Output the [x, y] coordinate of the center of the cell containing the given text.  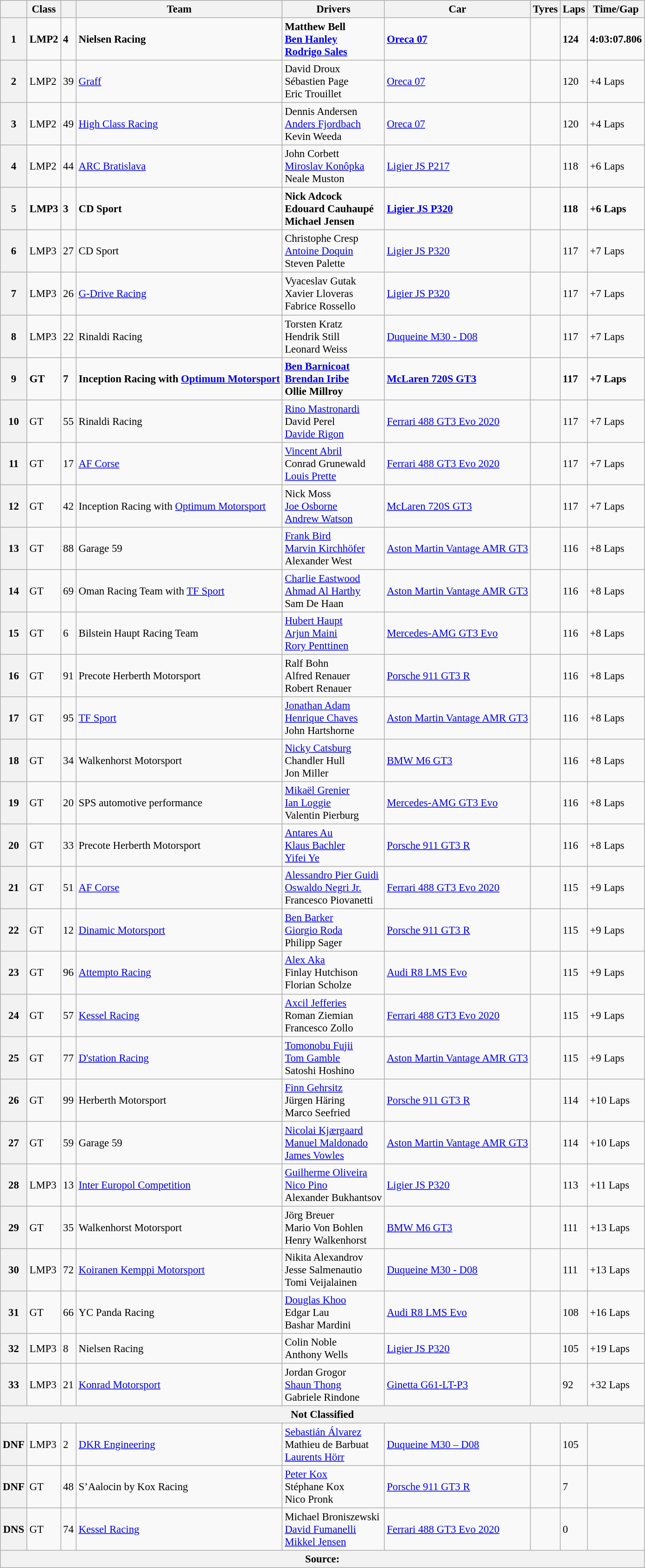
Tomonobu Fujii Tom Gamble Satoshi Hoshino [333, 1058]
SPS automotive performance [179, 803]
YC Panda Racing [179, 1312]
Not Classified [323, 1415]
Class [44, 9]
Ben Barker Giorgio Roda Philipp Sager [333, 930]
Christophe Cresp Antoine Doquin Steven Palette [333, 251]
Mikaël Grenier Ian Loggie Valentin Pierburg [333, 803]
0 [574, 1530]
99 [69, 1100]
124 [574, 39]
96 [69, 973]
72 [69, 1270]
69 [69, 591]
ARC Bratislava [179, 166]
Nick Adcock Edouard Cauhaupé Michael Jensen [333, 209]
David Droux Sébastien Page Eric Trouillet [333, 82]
Dinamic Motorsport [179, 930]
29 [14, 1227]
Matthew Bell Ben Hanley Rodrigo Sales [333, 39]
Car [457, 9]
28 [14, 1185]
18 [14, 761]
24 [14, 1015]
49 [69, 124]
Konrad Motorsport [179, 1385]
Peter Kox Stéphane Kox Nico Pronk [333, 1487]
Graff [179, 82]
Attempto Racing [179, 973]
TF Sport [179, 718]
10 [14, 421]
Nicolai Kjærgaard Manuel Maldonado James Vowles [333, 1143]
Ralf Bohn Alfred Renauer Robert Renauer [333, 676]
11 [14, 463]
92 [574, 1385]
15 [14, 633]
57 [69, 1015]
4:03:07.806 [616, 39]
5 [14, 209]
42 [69, 506]
Nicky Catsburg Chandler Hull Jon Miller [333, 761]
14 [14, 591]
John Corbett Miroslav Konôpka Neale Muston [333, 166]
+16 Laps [616, 1312]
Source: [323, 1559]
+32 Laps [616, 1385]
High Class Racing [179, 124]
Jordan Grogor Shaun Thong Gabriele Rindone [333, 1385]
S’Aalocin by Kox Racing [179, 1487]
25 [14, 1058]
Douglas Khoo Edgar Lau Bashar Mardini [333, 1312]
Vyaceslav Gutak Xavier Lloveras Fabrice Rossello [333, 294]
Jörg Breuer Mario Von Bohlen Henry Walkenhorst [333, 1227]
Torsten Kratz Hendrik Still Leonard Weiss [333, 336]
Vincent Abril Conrad Grunewald Louis Prette [333, 463]
DNS [14, 1530]
Ben Barnicoat Brendan Iribe Ollie Millroy [333, 379]
Laps [574, 9]
Hubert Haupt Arjun Maini Rory Penttinen [333, 633]
Jonathan Adam Henrique Chaves John Hartshorne [333, 718]
Inter Europol Competition [179, 1185]
30 [14, 1270]
Frank Bird Marvin Kirchhöfer Alexander West [333, 549]
Nick Moss Joe Osborne Andrew Watson [333, 506]
59 [69, 1143]
Alex Aka Finlay Hutchison Florian Scholze [333, 973]
1 [14, 39]
9 [14, 379]
74 [69, 1530]
108 [574, 1312]
Drivers [333, 9]
39 [69, 82]
66 [69, 1312]
Charlie Eastwood Ahmad Al Harthy Sam De Haan [333, 591]
32 [14, 1348]
55 [69, 421]
91 [69, 676]
Antares Au Klaus Bachler Yifei Ye [333, 846]
Ginetta G61-LT-P3 [457, 1385]
44 [69, 166]
95 [69, 718]
G-Drive Racing [179, 294]
Ligier JS P217 [457, 166]
Time/Gap [616, 9]
Oman Racing Team with TF Sport [179, 591]
88 [69, 549]
Alessandro Pier Guidi Oswaldo Negri Jr. Francesco Piovanetti [333, 888]
+11 Laps [616, 1185]
Koiranen Kemppi Motorsport [179, 1270]
16 [14, 676]
35 [69, 1227]
113 [574, 1185]
Guilherme Oliveira Nico Pino Alexander Bukhantsov [333, 1185]
77 [69, 1058]
Team [179, 9]
31 [14, 1312]
34 [69, 761]
48 [69, 1487]
Herberth Motorsport [179, 1100]
Bilstein Haupt Racing Team [179, 633]
Finn Gehrsitz Jürgen Häring Marco Seefried [333, 1100]
Sebastián Álvarez Mathieu de Barbuat Laurents Hörr [333, 1445]
Duqueine M30 – D08 [457, 1445]
Dennis Andersen Anders Fjordbach Kevin Weeda [333, 124]
D'station Racing [179, 1058]
Colin Noble Anthony Wells [333, 1348]
19 [14, 803]
+19 Laps [616, 1348]
23 [14, 973]
Rino Mastronardi David Perel Davide Rigon [333, 421]
Nikita Alexandrov Jesse Salmenautio Tomi Veijalainen [333, 1270]
Michael Broniszewski David Fumanelli Mikkel Jensen [333, 1530]
Axcil Jefferies Roman Ziemian Francesco Zollo [333, 1015]
Tyres [545, 9]
51 [69, 888]
DKR Engineering [179, 1445]
